Capture the cell that displays the provided text and extract its (X, Y) central coordinate. 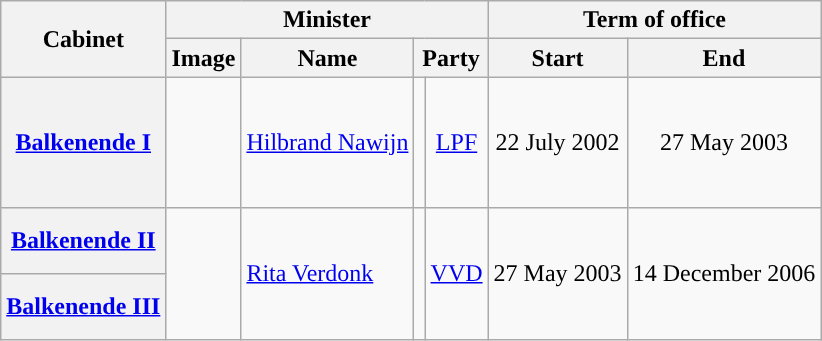
Cabinet (84, 39)
Balkenende III (84, 306)
End (724, 58)
Minister (327, 20)
14 December 2006 (724, 274)
Balkenende II (84, 241)
Name (328, 58)
Term of office (654, 20)
Image (204, 58)
Start (558, 58)
LPF (456, 142)
Party (451, 58)
VVD (456, 274)
Rita Verdonk (328, 274)
22 July 2002 (558, 142)
Hilbrand Nawijn (328, 142)
Balkenende I (84, 142)
